Scan for the cell matching the given text and deliver its (x, y) coordinate at center. 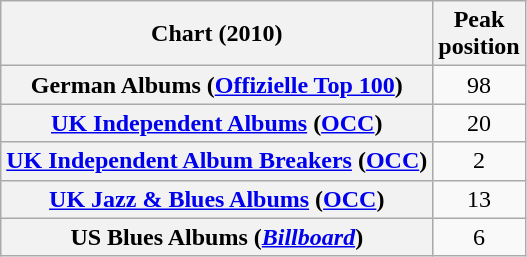
13 (479, 199)
German Albums (Offizielle Top 100) (217, 85)
UK Independent Album Breakers (OCC) (217, 161)
UK Independent Albums (OCC) (217, 123)
Chart (2010) (217, 34)
98 (479, 85)
Peakposition (479, 34)
US Blues Albums (Billboard) (217, 237)
20 (479, 123)
6 (479, 237)
UK Jazz & Blues Albums (OCC) (217, 199)
2 (479, 161)
